Scan for the cell matching the given text and deliver its (x, y) coordinate at center. 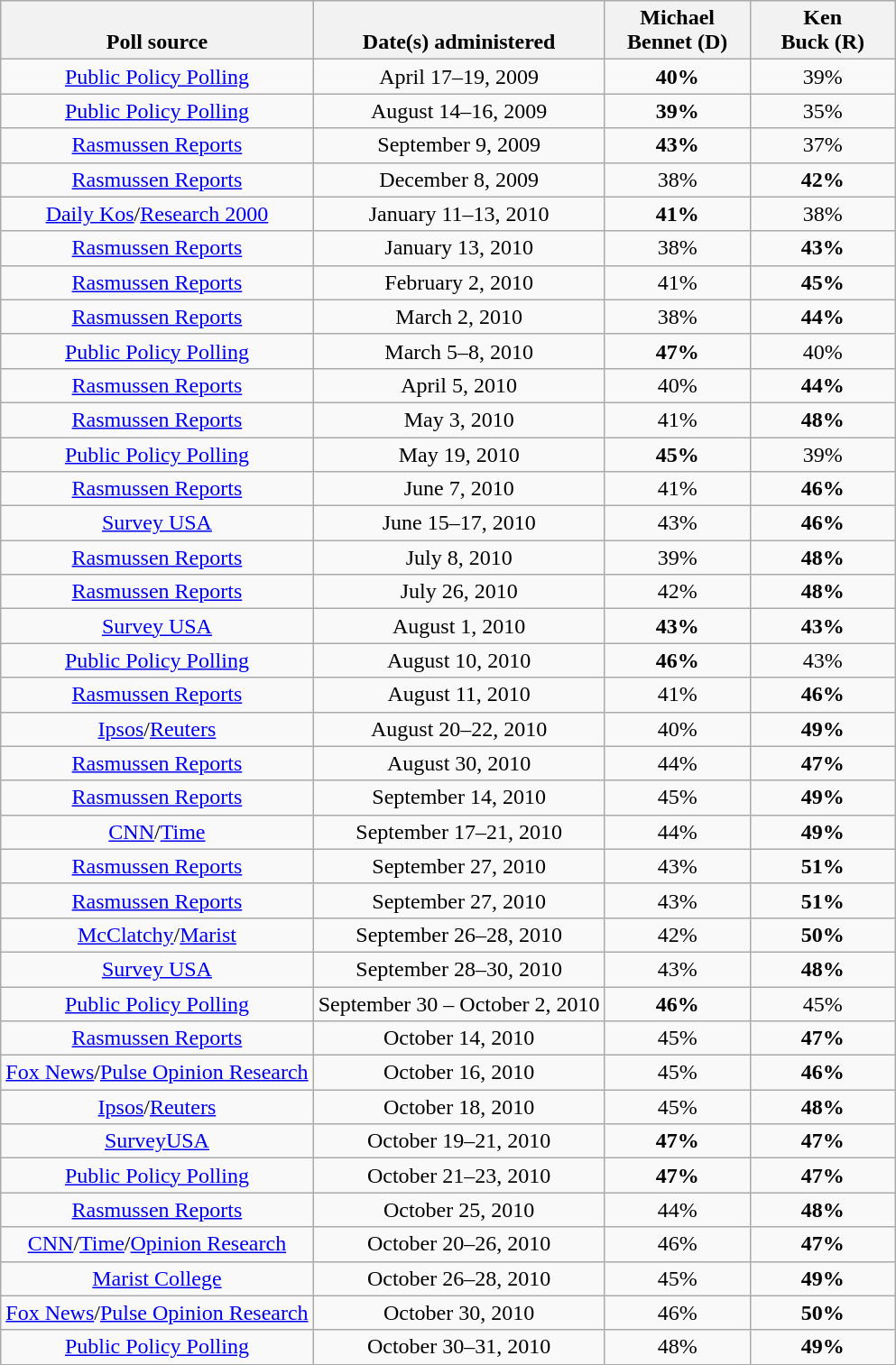
SurveyUSA (157, 1141)
April 5, 2010 (458, 385)
January 11–13, 2010 (458, 214)
37% (823, 145)
October 18, 2010 (458, 1107)
August 20–22, 2010 (458, 729)
June 15–17, 2010 (458, 523)
October 16, 2010 (458, 1073)
October 25, 2010 (458, 1210)
CNN/Time (157, 832)
August 30, 2010 (458, 763)
September 26–28, 2010 (458, 935)
August 14–16, 2009 (458, 111)
February 2, 2010 (458, 282)
September 30 – October 2, 2010 (458, 1004)
July 26, 2010 (458, 592)
May 19, 2010 (458, 454)
August 1, 2010 (458, 626)
35% (823, 111)
October 19–21, 2010 (458, 1141)
October 21–23, 2010 (458, 1176)
May 3, 2010 (458, 420)
Daily Kos/Research 2000 (157, 214)
September 28–30, 2010 (458, 969)
Poll source (157, 31)
KenBuck (R) (823, 31)
MichaelBennet (D) (677, 31)
June 7, 2010 (458, 489)
October 26–28, 2010 (458, 1278)
July 8, 2010 (458, 558)
April 17–19, 2009 (458, 77)
Date(s) administered (458, 31)
October 14, 2010 (458, 1038)
October 30–31, 2010 (458, 1347)
Marist College (157, 1278)
August 10, 2010 (458, 660)
December 8, 2009 (458, 180)
McClatchy/Marist (157, 935)
March 2, 2010 (458, 317)
October 20–26, 2010 (458, 1244)
January 13, 2010 (458, 248)
CNN/Time/Opinion Research (157, 1244)
September 9, 2009 (458, 145)
October 30, 2010 (458, 1313)
March 5–8, 2010 (458, 351)
September 17–21, 2010 (458, 832)
August 11, 2010 (458, 695)
September 14, 2010 (458, 798)
